Capture the cell that displays the provided text and extract its (x, y) central coordinate. 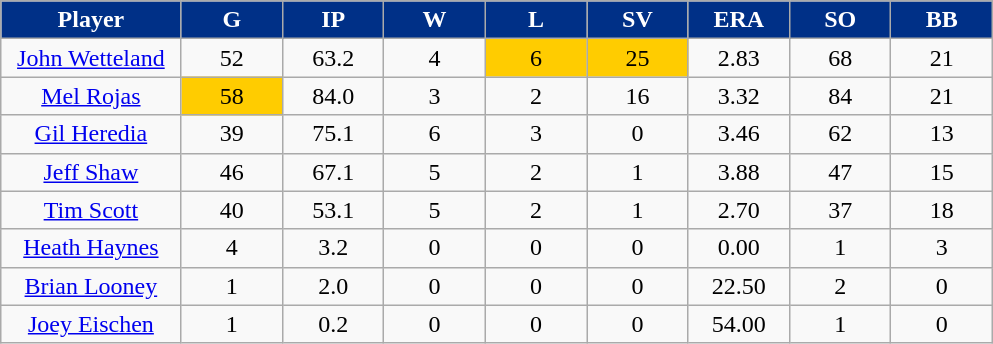
39 (232, 134)
63.2 (332, 58)
75.1 (332, 134)
22.50 (738, 286)
16 (638, 96)
0.2 (332, 324)
2.0 (332, 286)
SV (638, 20)
40 (232, 210)
Brian Looney (91, 286)
Joey Eischen (91, 324)
SO (840, 20)
53.1 (332, 210)
46 (232, 172)
L (536, 20)
G (232, 20)
25 (638, 58)
Heath Haynes (91, 248)
67.1 (332, 172)
37 (840, 210)
BB (942, 20)
3.46 (738, 134)
Jeff Shaw (91, 172)
0.00 (738, 248)
58 (232, 96)
Tim Scott (91, 210)
47 (840, 172)
54.00 (738, 324)
15 (942, 172)
2.83 (738, 58)
18 (942, 210)
3.32 (738, 96)
52 (232, 58)
John Wetteland (91, 58)
2.70 (738, 210)
84.0 (332, 96)
3.88 (738, 172)
3.2 (332, 248)
Mel Rojas (91, 96)
Gil Heredia (91, 134)
Player (91, 20)
62 (840, 134)
68 (840, 58)
IP (332, 20)
W (434, 20)
84 (840, 96)
13 (942, 134)
ERA (738, 20)
